Locate the cell with the specified text and output its (x, y) center coordinate. 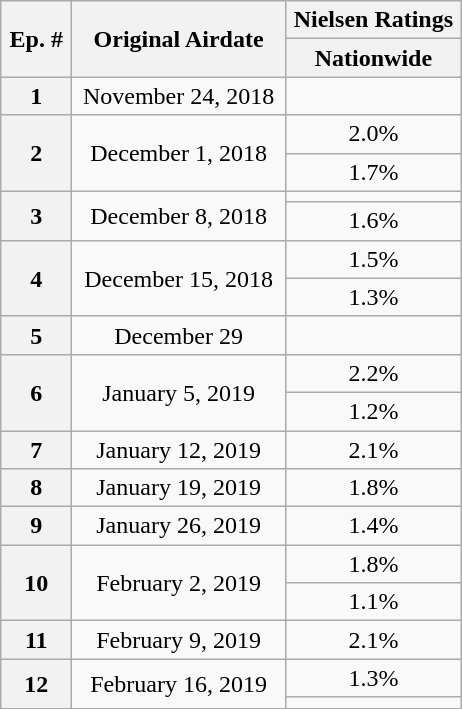
7 (36, 449)
February 2, 2019 (179, 583)
December 1, 2018 (179, 153)
1.7% (373, 172)
Original Airdate (179, 39)
January 26, 2019 (179, 526)
5 (36, 335)
11 (36, 640)
November 24, 2018 (179, 96)
1.4% (373, 526)
6 (36, 392)
Nationwide (373, 58)
Ep. # (36, 39)
12 (36, 684)
1.5% (373, 259)
January 12, 2019 (179, 449)
December 8, 2018 (179, 216)
December 29 (179, 335)
2 (36, 153)
1.2% (373, 411)
8 (36, 488)
1 (36, 96)
February 9, 2019 (179, 640)
1.1% (373, 602)
2.2% (373, 373)
1.6% (373, 221)
January 19, 2019 (179, 488)
Nielsen Ratings (373, 20)
February 16, 2019 (179, 684)
9 (36, 526)
December 15, 2018 (179, 278)
January 5, 2019 (179, 392)
10 (36, 583)
4 (36, 278)
3 (36, 216)
2.0% (373, 134)
